Capture the cell that displays the provided text and extract its (X, Y) central coordinate. 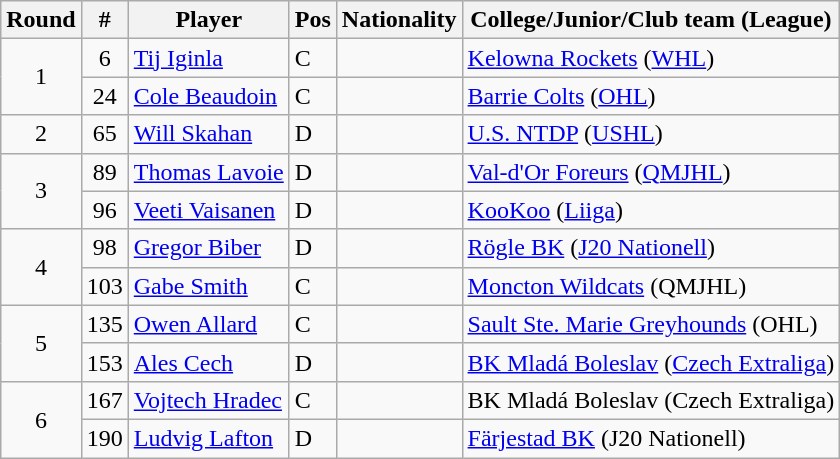
135 (104, 324)
103 (104, 286)
1 (41, 77)
4 (41, 267)
Färjestad BK (J20 Nationell) (651, 438)
190 (104, 438)
Will Skahan (208, 134)
Kelowna Rockets (WHL) (651, 58)
Val-d'Or Foreurs (QMJHL) (651, 172)
167 (104, 400)
96 (104, 210)
KooKoo (Liiga) (651, 210)
Barrie Colts (OHL) (651, 96)
Ales Cech (208, 362)
Player (208, 20)
# (104, 20)
98 (104, 248)
Round (41, 20)
2 (41, 134)
65 (104, 134)
U.S. NTDP (USHL) (651, 134)
Ludvig Lafton (208, 438)
Gregor Biber (208, 248)
College/Junior/Club team (League) (651, 20)
Cole Beaudoin (208, 96)
153 (104, 362)
Owen Allard (208, 324)
5 (41, 343)
89 (104, 172)
Pos (312, 20)
Sault Ste. Marie Greyhounds (OHL) (651, 324)
Moncton Wildcats (QMJHL) (651, 286)
Nationality (399, 20)
Veeti Vaisanen (208, 210)
3 (41, 191)
Vojtech Hradec (208, 400)
Gabe Smith (208, 286)
Thomas Lavoie (208, 172)
Tij Iginla (208, 58)
24 (104, 96)
Rögle BK (J20 Nationell) (651, 248)
